Identify which cell holds the provided text, then report its (X, Y) central coordinate. 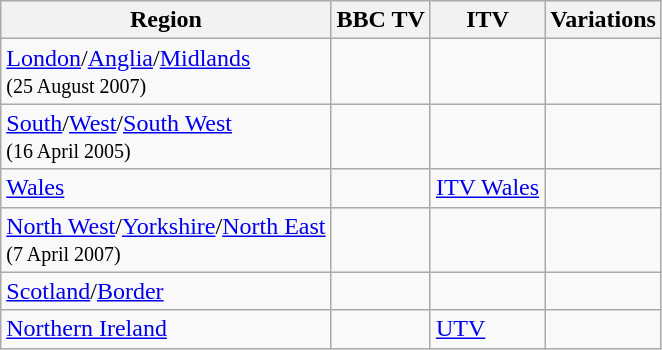
ITV Wales (487, 188)
Scotland/Border (166, 291)
London/Anglia/Midlands(25 August 2007) (166, 72)
Wales (166, 188)
South/West/South West(16 April 2005) (166, 136)
BBC TV (380, 20)
North West/Yorkshire/North East(7 April 2007) (166, 240)
Variations (604, 20)
Region (166, 20)
UTV (487, 329)
ITV (487, 20)
Northern Ireland (166, 329)
